Search for the cell housing the specified text and yield its [x, y] center coordinate. 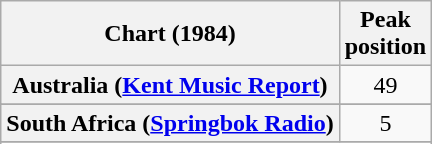
49 [385, 85]
South Africa (Springbok Radio) [170, 123]
Peakposition [385, 34]
5 [385, 123]
Chart (1984) [170, 34]
Australia (Kent Music Report) [170, 85]
